Return (x, y) of the center of cell containing provided text 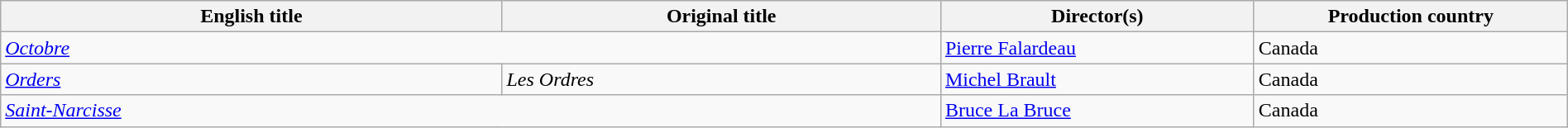
Octobre (471, 48)
Pierre Falardeau (1097, 48)
English title (251, 17)
Orders (251, 79)
Les Ordres (721, 79)
Production country (1411, 17)
Michel Brault (1097, 79)
Original title (721, 17)
Saint-Narcisse (471, 111)
Bruce La Bruce (1097, 111)
Director(s) (1097, 17)
